Extract the [X, Y] coordinate from the center of the cell holding the provided text.  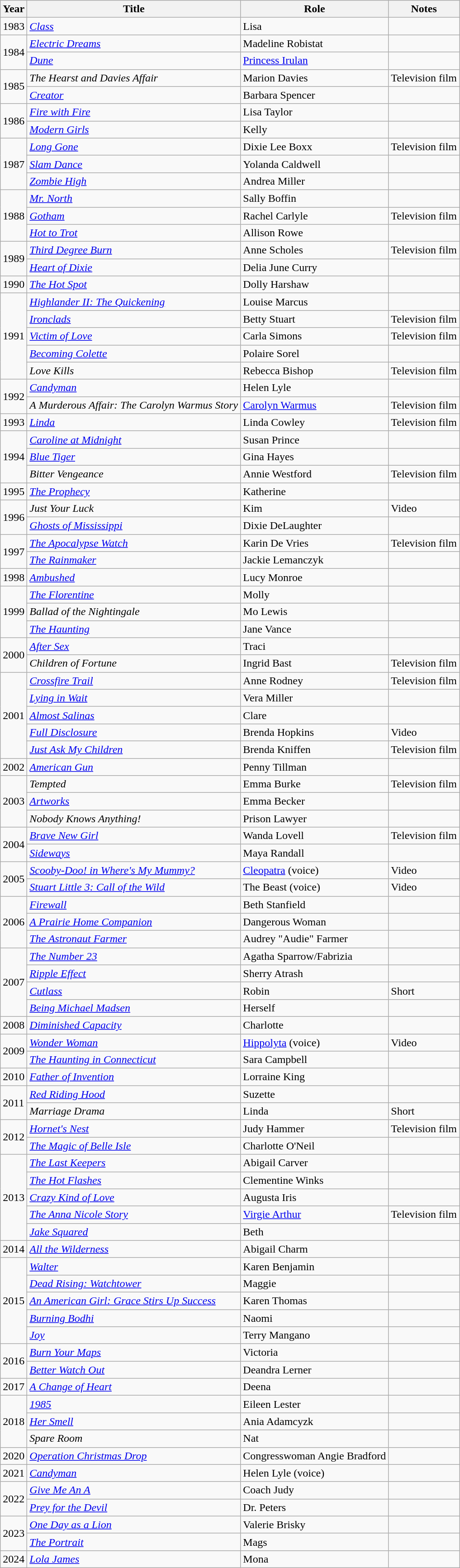
Clare [315, 715]
Princess Irulan [315, 61]
Almost Salinas [134, 715]
Augusta Iris [315, 1197]
Love Kills [134, 371]
The Last Keepers [134, 1163]
Herself [315, 1008]
Abigail Charm [315, 1249]
2006 [14, 922]
2000 [14, 655]
The Hot Flashes [134, 1180]
2024 [14, 1559]
1998 [14, 577]
Red Riding Hood [134, 1094]
Long Gone [134, 147]
Burning Bodhi [134, 1318]
Wonder Woman [134, 1042]
The Haunting [134, 629]
Beth Stanfield [315, 905]
A Change of Heart [134, 1387]
Gina Hayes [315, 457]
Agatha Sparrow/Fabrizia [315, 956]
2002 [14, 767]
Coach Judy [315, 1490]
Helen Lyle [315, 388]
Helen Lyle (voice) [315, 1473]
Lucy Monroe [315, 577]
The Hot Spot [134, 285]
Children of Fortune [134, 663]
1993 [14, 422]
Anne Rodney [315, 681]
The Prophecy [134, 491]
Karin De Vries [315, 543]
Spare Room [134, 1439]
Bitter Vengeance [134, 474]
Lisa [315, 26]
Heart of Dixie [134, 267]
Crazy Kind of Love [134, 1197]
Mr. North [134, 198]
Cleopatra (voice) [315, 870]
Deena [315, 1387]
Highlander II: The Quickening [134, 302]
The Apocalypse Watch [134, 543]
Operation Christmas Drop [134, 1456]
2012 [14, 1137]
1988 [14, 215]
Polaire Sorel [315, 353]
Caroline at Midnight [134, 439]
2016 [14, 1361]
1995 [14, 491]
1996 [14, 517]
Father of Invention [134, 1077]
Kim [315, 509]
Clementine Winks [315, 1180]
Dixie DeLaughter [315, 526]
1984 [14, 52]
One Day as a Lion [134, 1525]
Dangerous Woman [315, 922]
Penny Tillman [315, 767]
Madeline Robistat [315, 43]
Emma Becker [315, 801]
Better Watch Out [134, 1370]
An American Girl: Grace Stirs Up Success [134, 1301]
Rebecca Bishop [315, 371]
Carolyn Warmus [315, 405]
Just Your Luck [134, 509]
Charlotte O'Neil [315, 1146]
Her Smell [134, 1421]
Role [315, 9]
Louise Marcus [315, 302]
1990 [14, 285]
Sally Boffin [315, 198]
Ripple Effect [134, 973]
2015 [14, 1301]
Dr. Peters [315, 1507]
Hornet's Nest [134, 1129]
The Rainmaker [134, 560]
2010 [14, 1077]
The Number 23 [134, 956]
2001 [14, 715]
Karen Benjamin [315, 1266]
2007 [14, 982]
Slam Dance [134, 164]
Lisa Taylor [315, 112]
Katherine [315, 491]
Anne Scholes [315, 250]
Ingrid Bast [315, 663]
Fire with Fire [134, 112]
Carla Simons [315, 336]
Year [14, 9]
1986 [14, 121]
A Murderous Affair: The Carolyn Warmus Story [134, 405]
Brave New Girl [134, 836]
Third Degree Burn [134, 250]
Betty Stuart [315, 319]
2008 [14, 1025]
Brenda Kniffen [315, 749]
Kelly [315, 129]
Ambushed [134, 577]
The Florentine [134, 595]
Lying in Wait [134, 698]
2021 [14, 1473]
Mona [315, 1559]
Suzette [315, 1094]
2018 [14, 1421]
Nobody Knows Anything! [134, 819]
Zombie High [134, 181]
Sideways [134, 853]
Diminished Capacity [134, 1025]
Full Disclosure [134, 732]
Mags [315, 1542]
Valerie Brisky [315, 1525]
Dune [134, 61]
Creator [134, 95]
Mo Lewis [315, 612]
Rachel Carlyle [315, 216]
Modern Girls [134, 129]
1983 [14, 26]
1992 [14, 396]
Lorraine King [315, 1077]
Sherry Atrash [315, 973]
The Anna Nicole Story [134, 1215]
Ghosts of Mississippi [134, 526]
Dolly Harshaw [315, 285]
Allison Rowe [315, 233]
After Sex [134, 646]
Sara Campbell [315, 1060]
1989 [14, 259]
A Prairie Home Companion [134, 922]
Virgie Arthur [315, 1215]
2022 [14, 1499]
Scooby-Doo! in Where's My Mummy? [134, 870]
2023 [14, 1533]
Becoming Colette [134, 353]
Joy [134, 1335]
Audrey "Audie" Farmer [315, 939]
Victim of Love [134, 336]
Vera Miller [315, 698]
2003 [14, 801]
Maggie [315, 1283]
Gotham [134, 216]
Terry Mangano [315, 1335]
1997 [14, 552]
Electric Dreams [134, 43]
Title [134, 9]
Susan Prince [315, 439]
The Magic of Belle Isle [134, 1146]
Traci [315, 646]
1999 [14, 612]
The Astronaut Farmer [134, 939]
Jackie Lemanczyk [315, 560]
2009 [14, 1051]
Charlotte [315, 1025]
Karen Thomas [315, 1301]
2011 [14, 1103]
Being Michael Madsen [134, 1008]
Walter [134, 1266]
All the Wilderness [134, 1249]
Jake Squared [134, 1232]
Give Me An A [134, 1490]
1987 [14, 164]
Victoria [315, 1353]
Abigail Carver [315, 1163]
Cutlass [134, 991]
Congresswoman Angie Bradford [315, 1456]
2014 [14, 1249]
Beth [315, 1232]
2020 [14, 1456]
American Gun [134, 767]
1991 [14, 336]
Brenda Hopkins [315, 732]
Class [134, 26]
Eileen Lester [315, 1404]
Crossfire Trail [134, 681]
Robin [315, 991]
Nat [315, 1439]
Jane Vance [315, 629]
Hippolyta (voice) [315, 1042]
Maya Randall [315, 853]
2013 [14, 1197]
2004 [14, 844]
The Beast (voice) [315, 887]
The Portrait [134, 1542]
Marion Davies [315, 78]
Molly [315, 595]
Deandra Lerner [315, 1370]
Ania Adamcyzk [315, 1421]
Emma Burke [315, 784]
Hot to Trot [134, 233]
Blue Tiger [134, 457]
Ballad of the Nightingale [134, 612]
Wanda Lovell [315, 836]
Stuart Little 3: Call of the Wild [134, 887]
Ironclads [134, 319]
Naomi [315, 1318]
Tempted [134, 784]
The Hearst and Davies Affair [134, 78]
Artworks [134, 801]
Annie Westford [315, 474]
Barbara Spencer [315, 95]
Firewall [134, 905]
Prison Lawyer [315, 819]
Dead Rising: Watchtower [134, 1283]
Burn Your Maps [134, 1353]
2017 [14, 1387]
Marriage Drama [134, 1111]
Just Ask My Children [134, 749]
Lola James [134, 1559]
The Haunting in Connecticut [134, 1060]
Delia June Curry [315, 267]
1994 [14, 457]
Yolanda Caldwell [315, 164]
Judy Hammer [315, 1129]
Prey for the Devil [134, 1507]
Dixie Lee Boxx [315, 147]
Andrea Miller [315, 181]
Linda Cowley [315, 422]
Notes [424, 9]
2005 [14, 879]
